Locate the cell with the specified text and output its [X, Y] center coordinate. 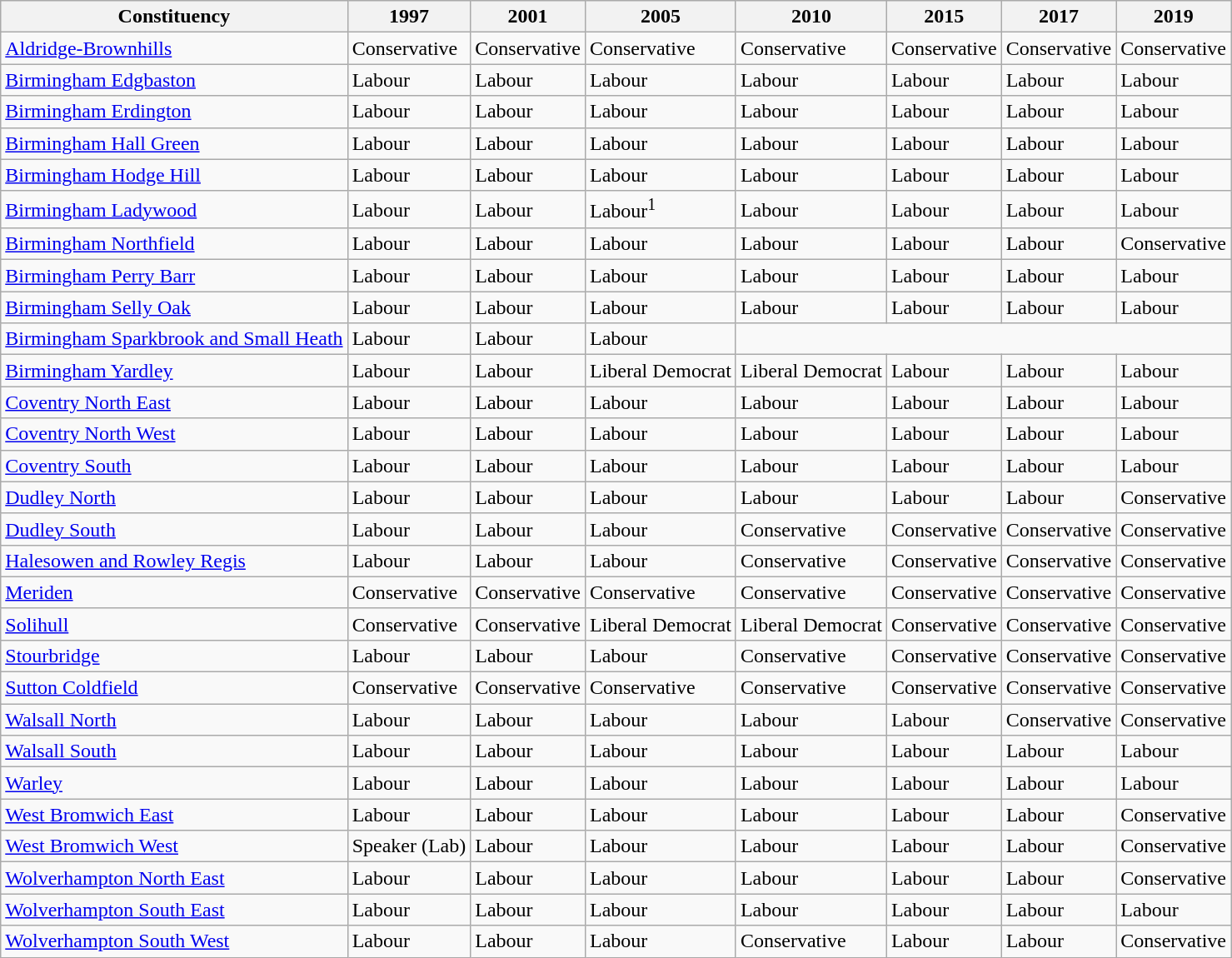
Sutton Coldfield [174, 688]
Birmingham Hodge Hill [174, 175]
Dudley North [174, 497]
Birmingham Erdington [174, 112]
Wolverhampton South West [174, 941]
Halesowen and Rowley Regis [174, 561]
Birmingham Hall Green [174, 143]
2001 [528, 17]
West Bromwich West [174, 846]
2017 [1059, 17]
Birmingham Sparkbrook and Small Heath [174, 339]
Meriden [174, 592]
Birmingham Northfield [174, 244]
Solihull [174, 624]
2010 [811, 17]
Wolverhampton South East [174, 910]
Labour1 [660, 210]
Birmingham Yardley [174, 371]
Birmingham Ladywood [174, 210]
Constituency [174, 17]
1997 [409, 17]
Birmingham Edgbaston [174, 80]
2005 [660, 17]
Dudley South [174, 529]
Walsall South [174, 751]
Aldridge-Brownhills [174, 48]
Birmingham Selly Oak [174, 307]
Coventry North West [174, 434]
Wolverhampton North East [174, 878]
2015 [944, 17]
2019 [1174, 17]
Warley [174, 783]
Coventry North East [174, 402]
Stourbridge [174, 656]
West Bromwich East [174, 815]
Birmingham Perry Barr [174, 276]
Walsall North [174, 720]
Coventry South [174, 466]
Speaker (Lab) [409, 846]
